Capture the cell that displays the provided text and extract its [X, Y] central coordinate. 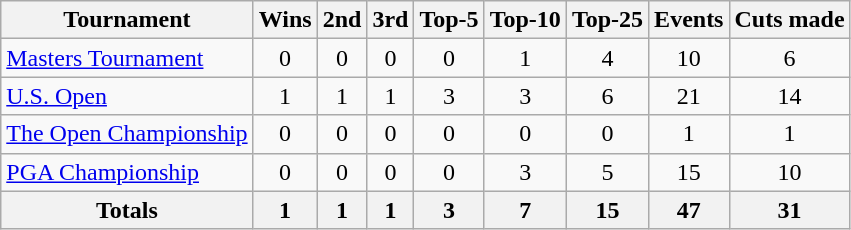
Wins [285, 20]
47 [689, 210]
21 [689, 96]
14 [790, 96]
Totals [127, 210]
5 [607, 172]
7 [525, 210]
Cuts made [790, 20]
The Open Championship [127, 134]
Events [689, 20]
Masters Tournament [127, 58]
31 [790, 210]
4 [607, 58]
PGA Championship [127, 172]
Top-25 [607, 20]
Top-5 [449, 20]
Tournament [127, 20]
U.S. Open [127, 96]
3rd [390, 20]
Top-10 [525, 20]
2nd [342, 20]
